Return the (X, Y) coordinate for the center point of the cell that contains the specified text.  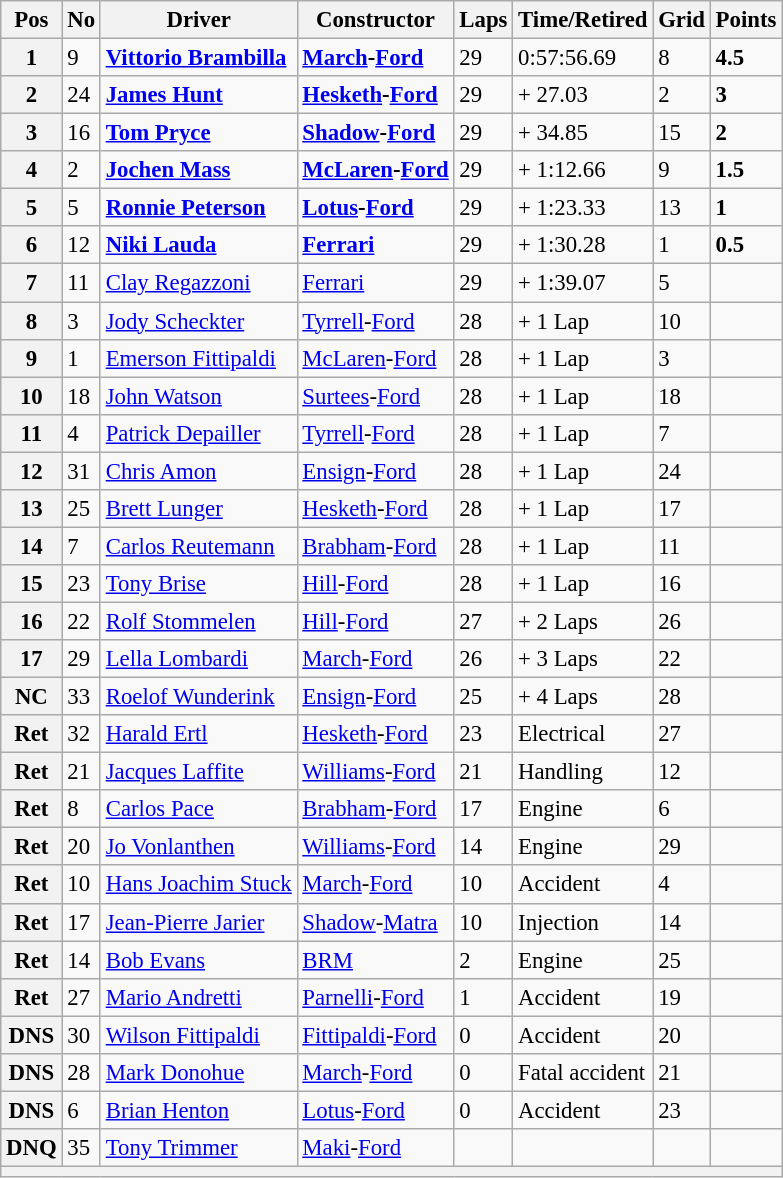
Jody Scheckter (198, 321)
Vittorio Brambilla (198, 58)
Emerson Fittipaldi (198, 358)
+ 27.03 (583, 95)
+ 1:12.66 (583, 170)
Carlos Pace (198, 809)
Tom Pryce (198, 133)
Patrick Depailler (198, 433)
NC (32, 697)
0:57:56.69 (583, 58)
Jean-Pierre Jarier (198, 922)
Lella Lombardi (198, 659)
Jochen Mass (198, 170)
Niki Lauda (198, 245)
Hans Joachim Stuck (198, 885)
Jacques Laffite (198, 772)
Tony Brise (198, 584)
+ 1:23.33 (583, 208)
Carlos Reutemann (198, 546)
Handling (583, 772)
Brett Lunger (198, 509)
Wilson Fittipaldi (198, 1035)
19 (682, 997)
33 (81, 697)
Parnelli-Ford (376, 997)
Constructor (376, 20)
Roelof Wunderink (198, 697)
Tony Trimmer (198, 1148)
35 (81, 1148)
Injection (583, 922)
Chris Amon (198, 471)
BRM (376, 960)
Time/Retired (583, 20)
Mario Andretti (198, 997)
Laps (484, 20)
Clay Regazzoni (198, 283)
+ 34.85 (583, 133)
4.5 (746, 58)
Rolf Stommelen (198, 621)
32 (81, 734)
Bob Evans (198, 960)
No (81, 20)
Jo Vonlanthen (198, 847)
Fittipaldi-Ford (376, 1035)
Mark Donohue (198, 1073)
Brian Henton (198, 1110)
+ 1:30.28 (583, 245)
+ 3 Laps (583, 659)
0.5 (746, 245)
Points (746, 20)
+ 4 Laps (583, 697)
30 (81, 1035)
31 (81, 471)
James Hunt (198, 95)
Pos (32, 20)
Electrical (583, 734)
Ronnie Peterson (198, 208)
Driver (198, 20)
Maki-Ford (376, 1148)
John Watson (198, 396)
Grid (682, 20)
Surtees-Ford (376, 396)
Harald Ertl (198, 734)
+ 1:39.07 (583, 283)
+ 2 Laps (583, 621)
Fatal accident (583, 1073)
Shadow-Matra (376, 922)
1.5 (746, 170)
Shadow-Ford (376, 133)
DNQ (32, 1148)
